Find where the given text appears and provide that cell's center as [X, Y] coordinate. 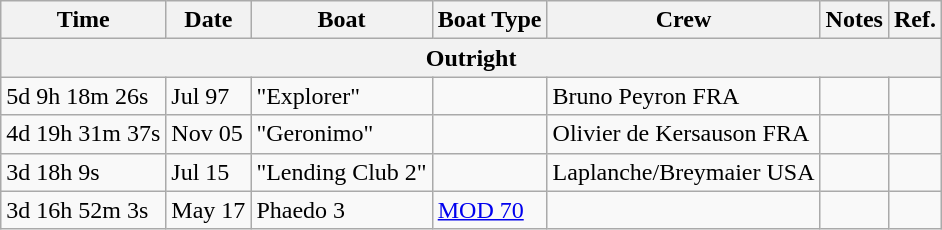
3d 18h 9s [84, 172]
Jul 15 [208, 172]
"Lending Club 2" [342, 172]
Time [84, 20]
Date [208, 20]
4d 19h 31m 37s [84, 134]
Olivier de Kersauson FRA [684, 134]
Ref. [914, 20]
Boat Type [490, 20]
5d 9h 18m 26s [84, 96]
Phaedo 3 [342, 210]
Jul 97 [208, 96]
"Geronimo" [342, 134]
Outright [472, 58]
Crew [684, 20]
Laplanche/Breymaier USA [684, 172]
3d 16h 52m 3s [84, 210]
Bruno Peyron FRA [684, 96]
"Explorer" [342, 96]
Boat [342, 20]
Nov 05 [208, 134]
May 17 [208, 210]
MOD 70 [490, 210]
Notes [854, 20]
